From the cell containing the given text, extract its center point as [x, y] coordinate. 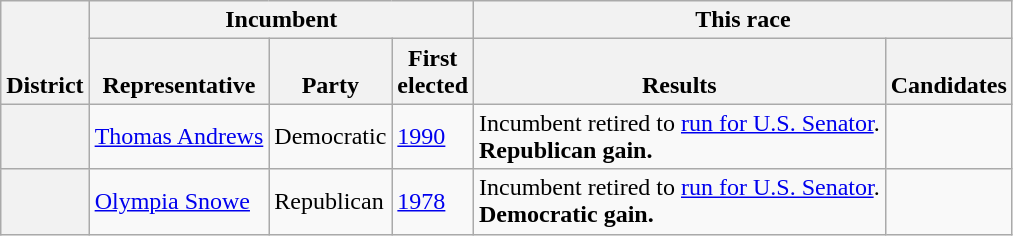
Results [680, 72]
Candidates [948, 72]
Incumbent retired to run for U.S. Senator.Democratic gain. [680, 202]
1978 [433, 202]
Thomas Andrews [179, 136]
Republican [330, 202]
Firstelected [433, 72]
Olympia Snowe [179, 202]
Democratic [330, 136]
District [45, 52]
1990 [433, 136]
Representative [179, 72]
Party [330, 72]
This race [744, 20]
Incumbent [281, 20]
Incumbent retired to run for U.S. Senator.Republican gain. [680, 136]
